Output the (x, y) coordinate of the center of the cell containing the given text.  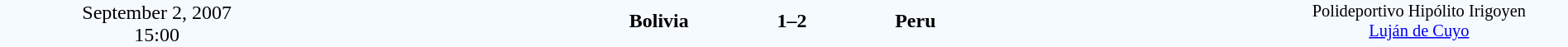
September 2, 200715:00 (157, 23)
Peru (1082, 21)
1–2 (791, 21)
Bolivia (501, 21)
Polideportivo Hipólito IrigoyenLuján de Cuyo (1419, 23)
